Detect which cell encompasses the target text, then output its [X, Y] center coordinate. 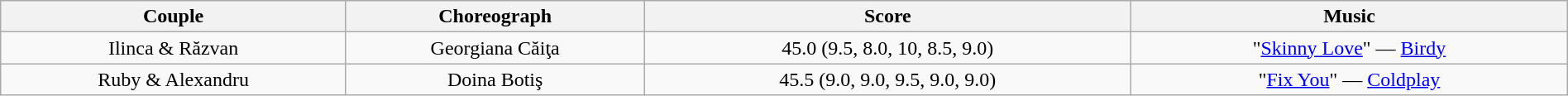
Ruby & Alexandru [174, 79]
"Fix You" — Coldplay [1350, 79]
45.0 (9.5, 8.0, 10, 8.5, 9.0) [888, 48]
Ilinca & Răzvan [174, 48]
Score [888, 17]
Georgiana Căiţa [495, 48]
Doina Botiş [495, 79]
Couple [174, 17]
45.5 (9.0, 9.0, 9.5, 9.0, 9.0) [888, 79]
Music [1350, 17]
Choreograph [495, 17]
"Skinny Love" — Birdy [1350, 48]
